Scan for the cell matching the given text and deliver its (x, y) coordinate at center. 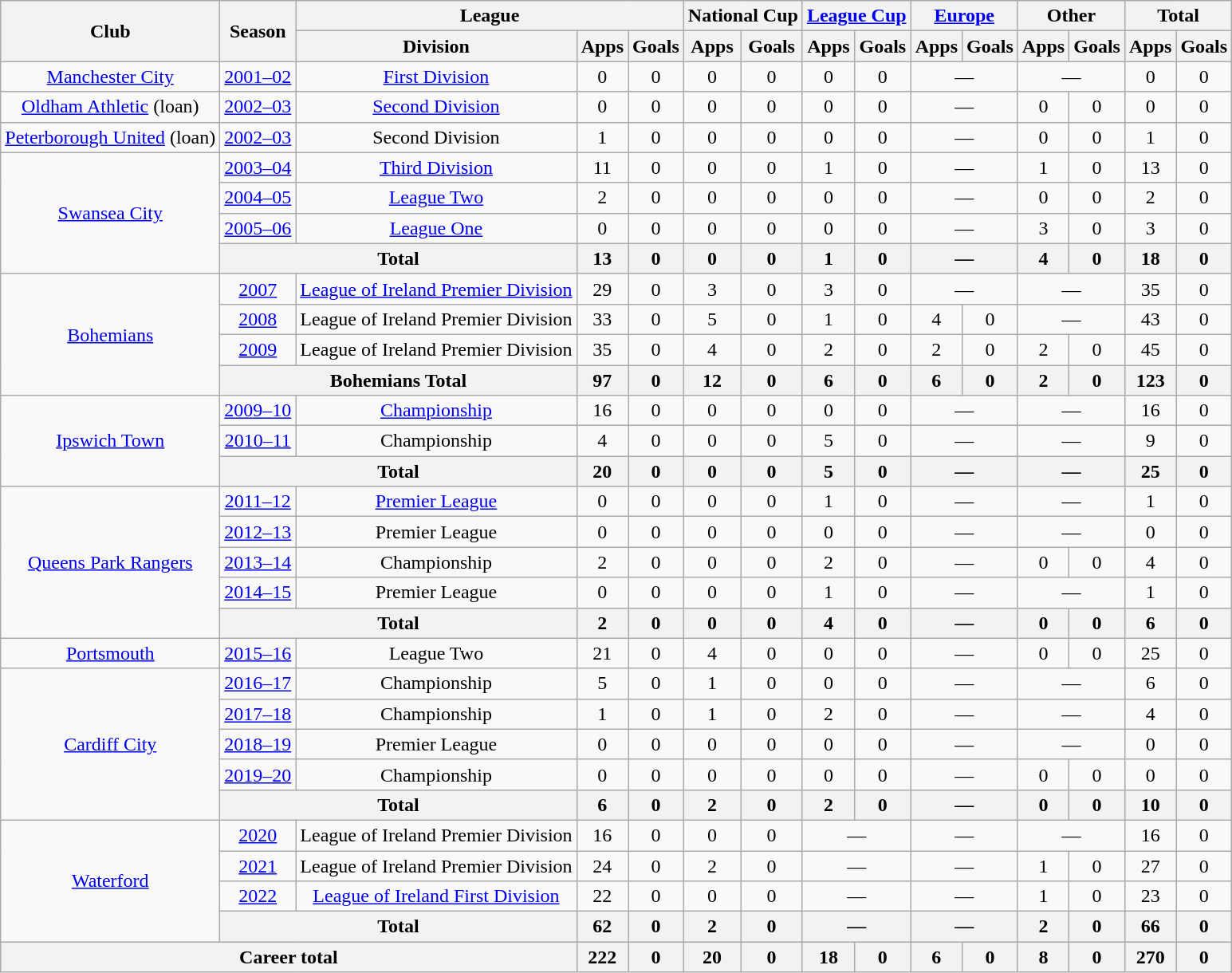
2003–04 (258, 167)
2017–18 (258, 714)
Waterford (110, 880)
2001–02 (258, 77)
2021 (258, 865)
2009 (258, 349)
Third Division (436, 167)
33 (602, 319)
2010–11 (258, 441)
2022 (258, 896)
24 (602, 865)
43 (1150, 319)
Club (110, 31)
2007 (258, 289)
Europe (964, 16)
Cardiff City (110, 744)
2020 (258, 835)
Swansea City (110, 213)
2008 (258, 319)
Queens Park Rangers (110, 562)
2016–17 (258, 683)
Portsmouth (110, 653)
29 (602, 289)
League (490, 16)
Manchester City (110, 77)
27 (1150, 865)
Bohemians (110, 334)
123 (1150, 380)
97 (602, 380)
62 (602, 927)
2018–19 (258, 744)
11 (602, 167)
12 (712, 380)
League of Ireland First Division (436, 896)
10 (1150, 805)
2005–06 (258, 228)
22 (602, 896)
23 (1150, 896)
Oldham Athletic (loan) (110, 107)
66 (1150, 927)
Bohemians Total (399, 380)
League Cup (856, 16)
2013–14 (258, 562)
2009–10 (258, 411)
Season (258, 31)
Ipswich Town (110, 441)
National Cup (743, 16)
Division (436, 46)
2014–15 (258, 593)
222 (602, 957)
2019–20 (258, 774)
21 (602, 653)
First Division (436, 77)
Other (1071, 16)
270 (1150, 957)
Career total (289, 957)
2012–13 (258, 532)
2015–16 (258, 653)
8 (1043, 957)
45 (1150, 349)
9 (1150, 441)
Peterborough United (loan) (110, 137)
2011–12 (258, 502)
2004–05 (258, 198)
League One (436, 228)
